For the text-containing cell, return its midpoint in [x, y] coordinate format. 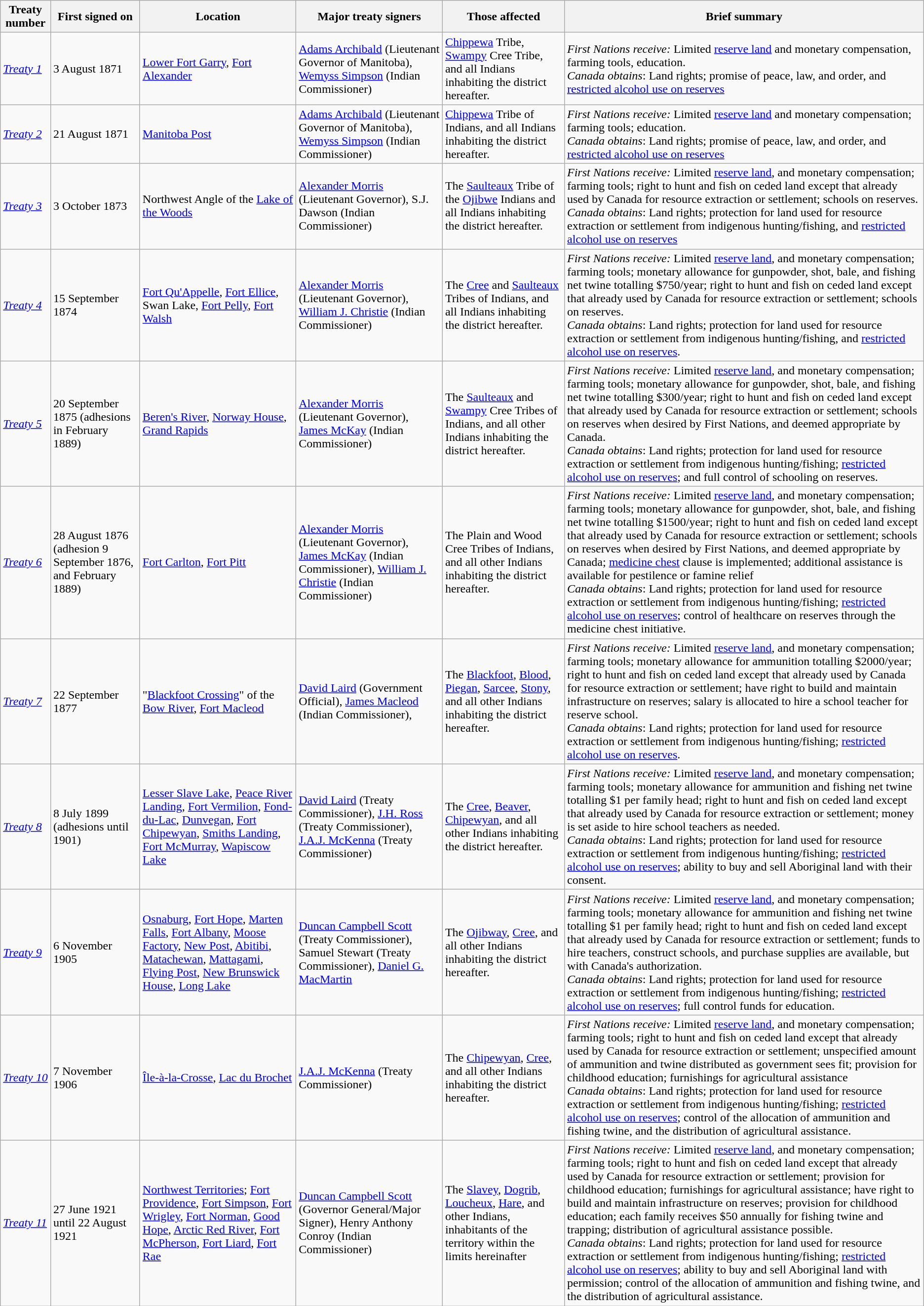
28 August 1876 (adhesion 9 September 1876, and February 1889) [95, 562]
The Slavey, Dogrib, Loucheux, Hare, and other Indians, inhabitants of the territory within the limits hereinafter [503, 1223]
Treaty 8 [26, 827]
The Chipewyan, Cree, and all other Indians inhabiting the district hereafter. [503, 1077]
Treaty 11 [26, 1223]
David Laird (Government Official), James Macleod (Indian Commissioner), [369, 701]
Treaty 5 [26, 424]
Major treaty signers [369, 17]
The Cree, Beaver, Chipewyan, and all other Indians inhabiting the district hereafter. [503, 827]
"Blackfoot Crossing" of the Bow River, Fort Macleod [218, 701]
The Ojibway, Cree, and all other Indians inhabiting the district hereafter. [503, 952]
Beren's River, Norway House, Grand Rapids [218, 424]
Alexander Morris (Lieutenant Governor), James McKay (Indian Commissioner), William J. Christie (Indian Commissioner) [369, 562]
The Blackfoot, Blood, Piegan, Sarcee, Stony, and all other Indians inhabiting the district hereafter. [503, 701]
6 November 1905 [95, 952]
3 October 1873 [95, 206]
Location [218, 17]
J.A.J. McKenna (Treaty Commissioner) [369, 1077]
Fort Carlton, Fort Pitt [218, 562]
Treaty 6 [26, 562]
Northwest Angle of the Lake of the Woods [218, 206]
First signed on [95, 17]
Chippewa Tribe, Swampy Cree Tribe, and all Indians inhabiting the district hereafter. [503, 69]
3 August 1871 [95, 69]
David Laird (Treaty Commissioner), J.H. Ross (Treaty Commissioner), J.A.J. McKenna (Treaty Commissioner) [369, 827]
Northwest Territories; Fort Providence, Fort Simpson, Fort Wrigley, Fort Norman, Good Hope, Arctic Red River, Fort McPherson, Fort Liard, Fort Rae [218, 1223]
Manitoba Post [218, 134]
Treaty number [26, 17]
21 August 1871 [95, 134]
Lower Fort Garry, Fort Alexander [218, 69]
Alexander Morris (Lieutenant Governor), William J. Christie (Indian Commissioner) [369, 305]
Lesser Slave Lake, Peace River Landing, Fort Vermilion, Fond-du-Lac, Dunvegan, Fort Chipewyan, Smiths Landing, Fort McMurray, Wapiscow Lake [218, 827]
Treaty 7 [26, 701]
27 June 1921 until 22 August 1921 [95, 1223]
Treaty 3 [26, 206]
7 November 1906 [95, 1077]
Fort Qu'Appelle, Fort Ellice, Swan Lake, Fort Pelly, Fort Walsh [218, 305]
Duncan Campbell Scott (Governor General/Major Signer), Henry Anthony Conroy (Indian Commissioner) [369, 1223]
Treaty 4 [26, 305]
Brief summary [744, 17]
Duncan Campbell Scott (Treaty Commissioner), Samuel Stewart (Treaty Commissioner), Daniel G. MacMartin [369, 952]
The Cree and Saulteaux Tribes of Indians, and all Indians inhabiting the district hereafter. [503, 305]
22 September 1877 [95, 701]
Treaty 1 [26, 69]
Alexander Morris (Lieutenant Governor), James McKay (Indian Commissioner) [369, 424]
Île-à-la-Crosse, Lac du Brochet [218, 1077]
Treaty 2 [26, 134]
15 September 1874 [95, 305]
Treaty 10 [26, 1077]
8 July 1899 (adhesions until 1901) [95, 827]
Osnaburg, Fort Hope, Marten Falls, Fort Albany, Moose Factory, New Post, Abitibi, Matachewan, Mattagami, Flying Post, New Brunswick House, Long Lake [218, 952]
The Saulteaux and Swampy Cree Tribes of Indians, and all other Indians inhabiting the district hereafter. [503, 424]
Chippewa Tribe of Indians, and all Indians inhabiting the district hereafter. [503, 134]
The Saulteaux Tribe of the Ojibwe Indians and all Indians inhabiting the district hereafter. [503, 206]
The Plain and Wood Cree Tribes of Indians, and all other Indians inhabiting the district hereafter. [503, 562]
Alexander Morris (Lieutenant Governor), S.J. Dawson (Indian Commissioner) [369, 206]
20 September 1875 (adhesions in February 1889) [95, 424]
Those affected [503, 17]
Treaty 9 [26, 952]
